Pinpoint the cell where the given text exists, returning its (x, y) midpoint coordinate. 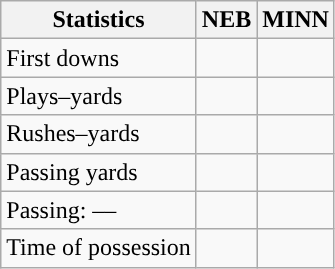
Passing: –– (99, 210)
Passing yards (99, 172)
Rushes–yards (99, 134)
MINN (296, 20)
First downs (99, 58)
Time of possession (99, 248)
Statistics (99, 20)
NEB (226, 20)
Plays–yards (99, 96)
